Find where the given text appears and provide that cell's center as [x, y] coordinate. 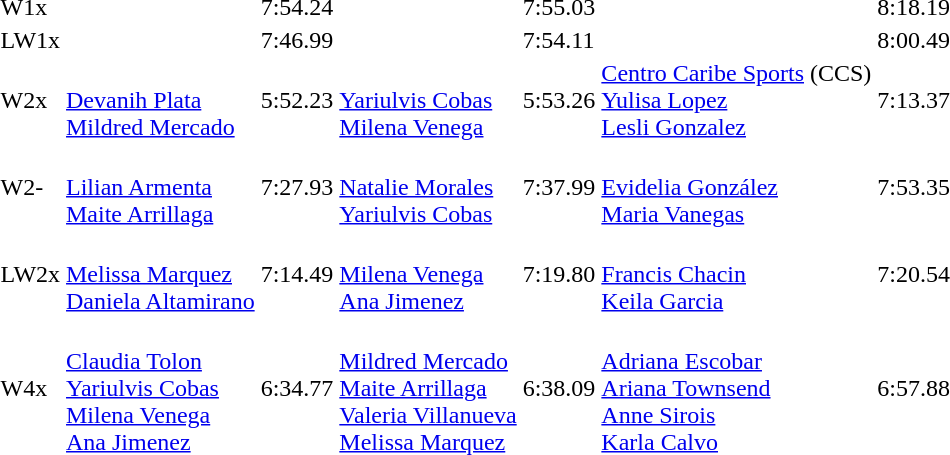
7:54.11 [559, 40]
Natalie MoralesYariulvis Cobas [428, 187]
Evidelia GonzálezMaria Vanegas [736, 187]
5:53.26 [559, 100]
Lilian ArmentaMaite Arrillaga [161, 187]
7:46.99 [297, 40]
Devanih PlataMildred Mercado [161, 100]
Melissa MarquezDaniela Altamirano [161, 274]
7:37.99 [559, 187]
5:52.23 [297, 100]
Francis ChacinKeila Garcia [736, 274]
Centro Caribe Sports (CCS)Yulisa LopezLesli Gonzalez [736, 100]
7:19.80 [559, 274]
7:27.93 [297, 187]
Yariulvis CobasMilena Venega [428, 100]
Milena VenegaAna Jimenez [428, 274]
7:14.49 [297, 274]
